Detect which cell encompasses the target text, then output its (X, Y) center coordinate. 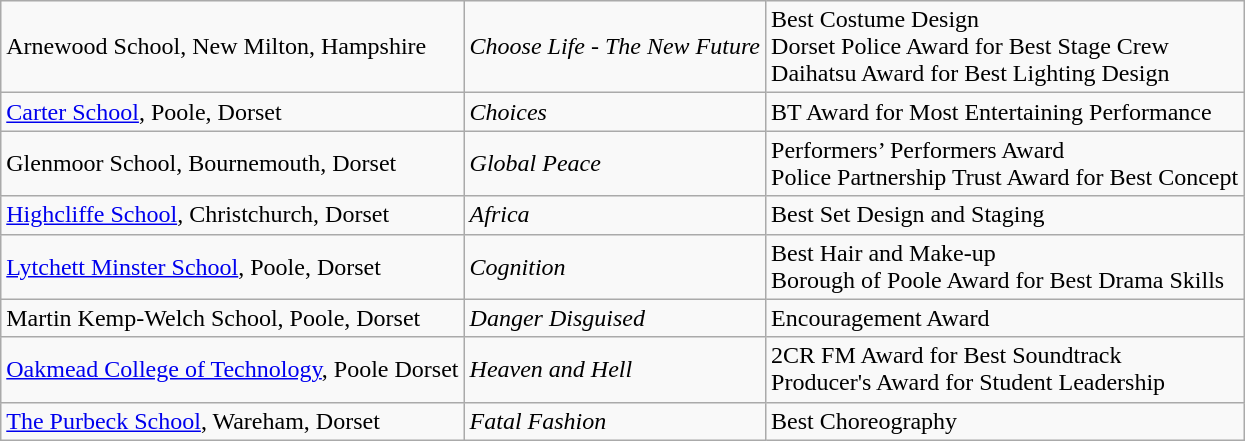
Choose Life - The New Future (615, 47)
Lytchett Minster School, Poole, Dorset (232, 266)
Africa (615, 215)
Performers’ Performers AwardPolice Partnership Trust Award for Best Concept (1005, 164)
Oakmead College of Technology, Poole Dorset (232, 370)
Glenmoor School, Bournemouth, Dorset (232, 164)
The Purbeck School, Wareham, Dorset (232, 421)
Best Choreography (1005, 421)
Encouragement Award (1005, 318)
2CR FM Award for Best SoundtrackProducer's Award for Student Leadership (1005, 370)
Heaven and Hell (615, 370)
Best Costume DesignDorset Police Award for Best Stage CrewDaihatsu Award for Best Lighting Design (1005, 47)
BT Award for Most Entertaining Performance (1005, 112)
Cognition (615, 266)
Carter School, Poole, Dorset (232, 112)
Best Set Design and Staging (1005, 215)
Martin Kemp-Welch School, Poole, Dorset (232, 318)
Best Hair and Make-upBorough of Poole Award for Best Drama Skills (1005, 266)
Fatal Fashion (615, 421)
Global Peace (615, 164)
Choices (615, 112)
Arnewood School, New Milton, Hampshire (232, 47)
Danger Disguised (615, 318)
Highcliffe School, Christchurch, Dorset (232, 215)
